Return the [X, Y] coordinate for the center point of the cell that contains the specified text.  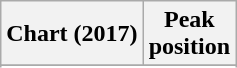
Chart (2017) [72, 34]
Peakposition [189, 34]
